Scan for the cell matching the given text and deliver its (x, y) coordinate at center. 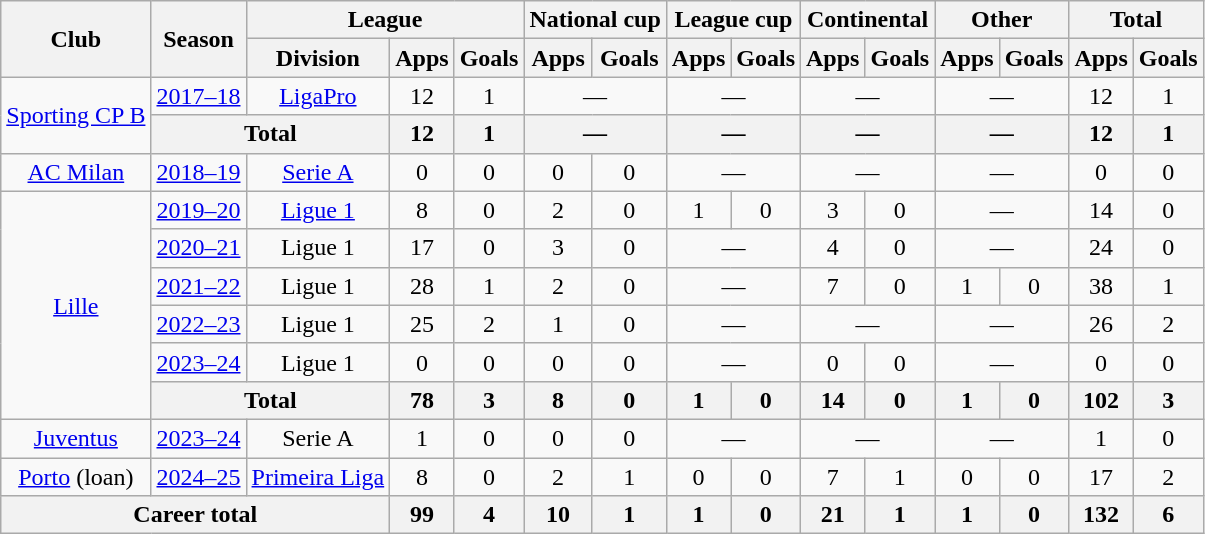
Porto (loan) (76, 477)
2022–23 (198, 324)
2020–21 (198, 248)
132 (1101, 515)
Season (198, 39)
Other (1002, 20)
Juventus (76, 438)
AC Milan (76, 172)
Primeira Liga (318, 477)
38 (1101, 286)
National cup (595, 20)
24 (1101, 248)
2021–22 (198, 286)
2019–20 (198, 210)
99 (422, 515)
Division (318, 58)
Career total (196, 515)
Club (76, 39)
10 (558, 515)
2024–25 (198, 477)
Sporting CP B (76, 115)
League cup (733, 20)
78 (422, 400)
102 (1101, 400)
2018–19 (198, 172)
28 (422, 286)
21 (833, 515)
Continental (868, 20)
6 (1168, 515)
25 (422, 324)
26 (1101, 324)
League (385, 20)
LigaPro (318, 96)
2017–18 (198, 96)
Lille (76, 305)
